Provide the [X, Y] coordinate of the cell's center where the given text is located.  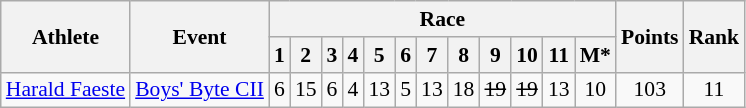
Harald Faeste [66, 90]
9 [495, 55]
103 [650, 90]
18 [464, 90]
1 [280, 55]
Event [200, 36]
M* [596, 55]
3 [332, 55]
Race [442, 19]
15 [306, 90]
Athlete [66, 36]
Boys' Byte CII [200, 90]
8 [464, 55]
Rank [714, 36]
7 [432, 55]
Points [650, 36]
2 [306, 55]
